Output the [x, y] coordinate of the center of the cell containing the given text.  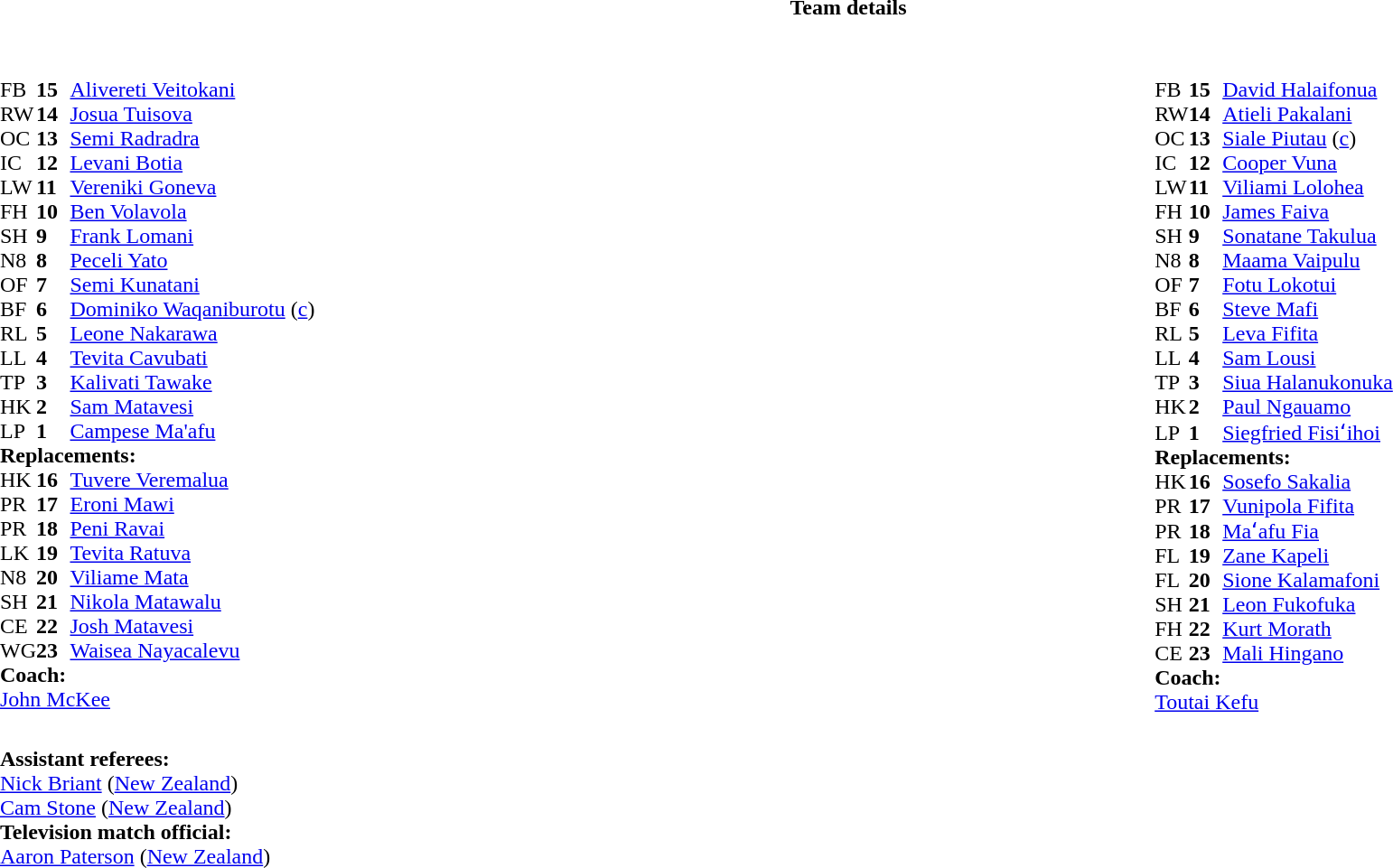
Frank Lomani [192, 237]
Mali Hingano [1308, 654]
Kurt Morath [1308, 629]
Maama Vaipulu [1308, 260]
Fotu Lokotui [1308, 285]
Sam Lousi [1308, 358]
Semi Radradra [192, 139]
LK [18, 553]
David Halaifonua [1308, 90]
Tevita Ratuva [192, 553]
John McKee [157, 699]
Viliami Lolohea [1308, 188]
Tevita Cavubati [192, 358]
Ben Volavola [192, 211]
Alivereti Veitokani [192, 90]
Siua Halanukonuka [1308, 383]
Kalivati Tawake [192, 383]
Vunipola Fifita [1308, 506]
Waisea Nayacalevu [192, 650]
Vereniki Goneva [192, 188]
Semi Kunatani [192, 285]
Dominiko Waqaniburotu (c) [192, 309]
Sonatane Takulua [1308, 237]
Leva Fifita [1308, 334]
Maʻafu Fia [1308, 531]
Cooper Vuna [1308, 163]
Campese Ma'afu [192, 432]
Peni Ravai [192, 529]
James Faiva [1308, 211]
Levani Botia [192, 163]
WG [18, 650]
Atieli Pakalani [1308, 114]
Paul Ngauamo [1308, 406]
Josua Tuisova [192, 114]
Tuvere Veremalua [192, 481]
Leone Nakarawa [192, 334]
Siale Piutau (c) [1308, 139]
Leon Fukofuka [1308, 605]
Sosefo Sakalia [1308, 482]
Zane Kapeli [1308, 556]
Josh Matavesi [192, 627]
Sione Kalamafoni [1308, 580]
Peceli Yato [192, 260]
Siegfried Fisiʻihoi [1308, 432]
Toutai Kefu [1274, 703]
Steve Mafi [1308, 309]
Eroni Mawi [192, 504]
Viliame Mata [192, 578]
Sam Matavesi [192, 406]
Nikola Matawalu [192, 602]
